Search for the cell housing the specified text and yield its (x, y) center coordinate. 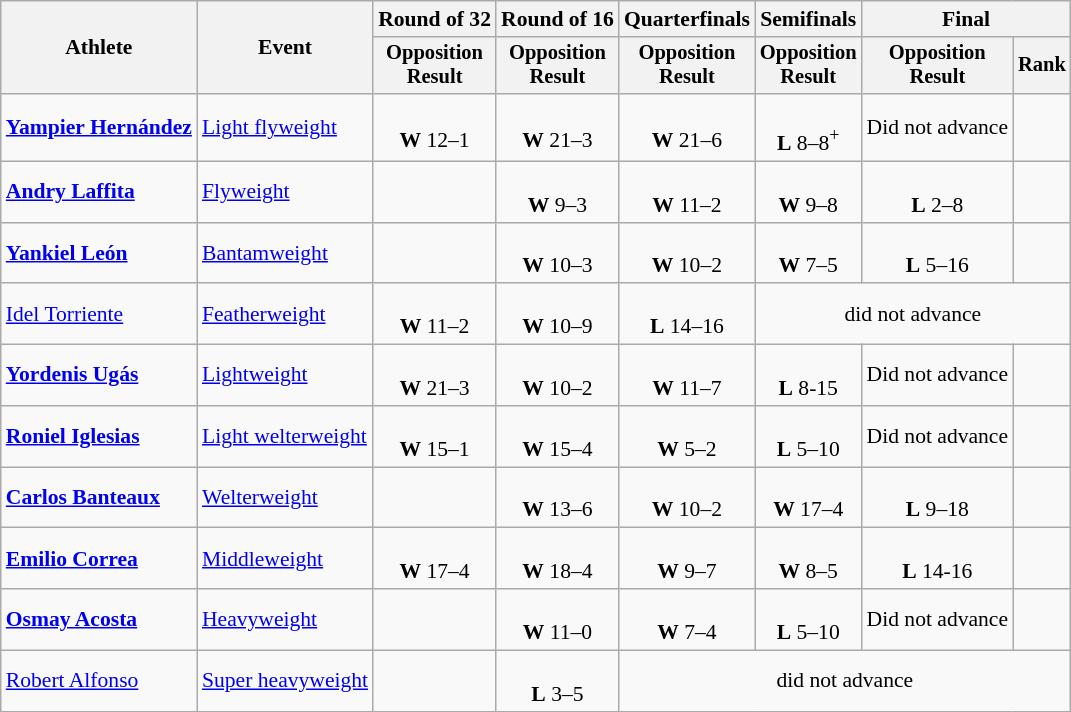
L 8–8+ (808, 128)
Rank (1042, 66)
Bantamweight (285, 252)
W 9–3 (558, 192)
Super heavyweight (285, 680)
Round of 32 (434, 19)
Robert Alfonso (99, 680)
W 15–1 (434, 436)
Idel Torriente (99, 314)
Light flyweight (285, 128)
W 13–6 (558, 498)
Middleweight (285, 558)
Roniel Iglesias (99, 436)
Athlete (99, 48)
Yankiel León (99, 252)
W 18–4 (558, 558)
L 8-15 (808, 376)
Featherweight (285, 314)
W 9–7 (687, 558)
Final (966, 19)
Round of 16 (558, 19)
Andry Laffita (99, 192)
L 3–5 (558, 680)
Semifinals (808, 19)
Carlos Banteaux (99, 498)
W 9–8 (808, 192)
W 8–5 (808, 558)
W 11–7 (687, 376)
W 21–6 (687, 128)
W 5–2 (687, 436)
W 12–1 (434, 128)
Yordenis Ugás (99, 376)
L 14-16 (938, 558)
Flyweight (285, 192)
Osmay Acosta (99, 620)
Quarterfinals (687, 19)
Event (285, 48)
W 10–3 (558, 252)
Welterweight (285, 498)
L 2–8 (938, 192)
W 7–5 (808, 252)
Light welterweight (285, 436)
W 11–0 (558, 620)
W 7–4 (687, 620)
L 14–16 (687, 314)
Yampier Hernández (99, 128)
W 10–9 (558, 314)
Emilio Correa (99, 558)
L 5–16 (938, 252)
Heavyweight (285, 620)
Lightweight (285, 376)
L 9–18 (938, 498)
W 15–4 (558, 436)
